Capture the cell that displays the provided text and extract its [X, Y] central coordinate. 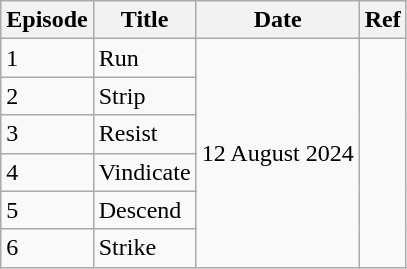
Resist [144, 134]
4 [47, 172]
Ref [382, 20]
6 [47, 248]
1 [47, 58]
Run [144, 58]
Descend [144, 210]
3 [47, 134]
2 [47, 96]
Date [278, 20]
5 [47, 210]
Title [144, 20]
Strip [144, 96]
Vindicate [144, 172]
Strike [144, 248]
Episode [47, 20]
12 August 2024 [278, 153]
